Output the (X, Y) coordinate of the center of the cell containing the given text.  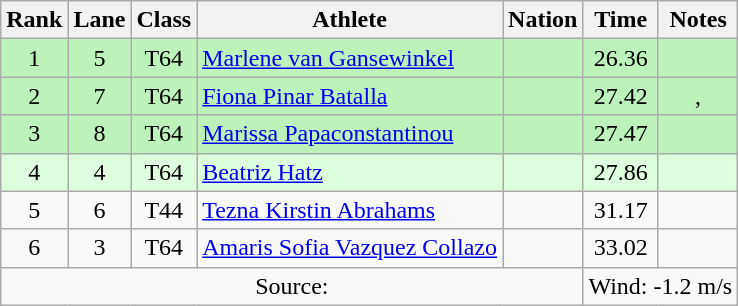
T44 (164, 210)
Lane (100, 20)
Athlete (350, 20)
, (698, 96)
27.86 (620, 172)
Rank (34, 20)
33.02 (620, 248)
27.42 (620, 96)
7 (100, 96)
2 (34, 96)
Amaris Sofia Vazquez Collazo (350, 248)
Wind: -1.2 m/s (660, 286)
Tezna Kirstin Abrahams (350, 210)
Marlene van Gansewinkel (350, 58)
Beatriz Hatz (350, 172)
8 (100, 134)
31.17 (620, 210)
1 (34, 58)
Source: (292, 286)
Marissa Papaconstantinou (350, 134)
Class (164, 20)
Time (620, 20)
Fiona Pinar Batalla (350, 96)
Nation (543, 20)
26.36 (620, 58)
Notes (698, 20)
27.47 (620, 134)
